Capture the cell that displays the provided text and extract its (x, y) central coordinate. 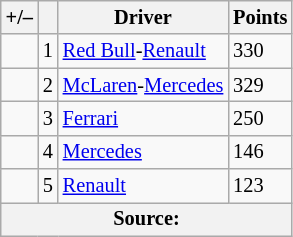
330 (260, 51)
5 (48, 186)
3 (48, 118)
Source: (147, 219)
4 (48, 152)
250 (260, 118)
2 (48, 85)
Points (260, 17)
Renault (143, 186)
123 (260, 186)
1 (48, 51)
Ferrari (143, 118)
Red Bull-Renault (143, 51)
146 (260, 152)
Mercedes (143, 152)
McLaren-Mercedes (143, 85)
Driver (143, 17)
329 (260, 85)
+/– (20, 17)
